Return [x, y] of the center of cell containing provided text 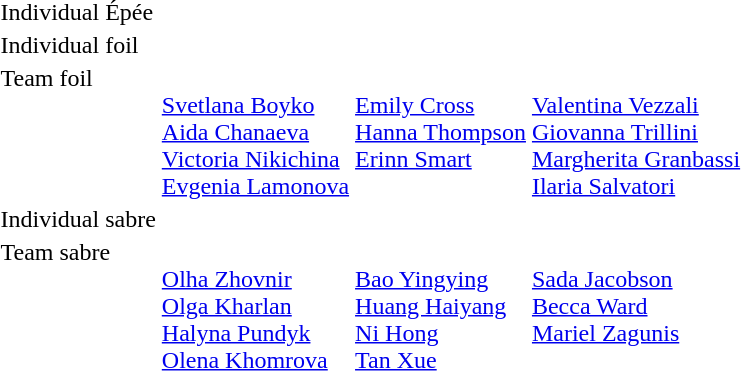
Svetlana BoykoAida ChanaevaVictoria NikichinaEvgenia Lamonova [255, 132]
Emily CrossHanna ThompsonErinn Smart [441, 132]
Valentina VezzaliGiovanna TrilliniMargherita GranbassiIlaria Salvatori [636, 132]
